Return [x, y] of the center of cell containing provided text 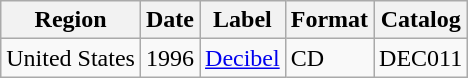
United States [71, 58]
Format [329, 20]
Catalog [421, 20]
CD [329, 58]
Region [71, 20]
Decibel [243, 58]
1996 [170, 58]
Label [243, 20]
Date [170, 20]
DEC011 [421, 58]
